Extract the [x, y] coordinate from the center of the cell holding the provided text.  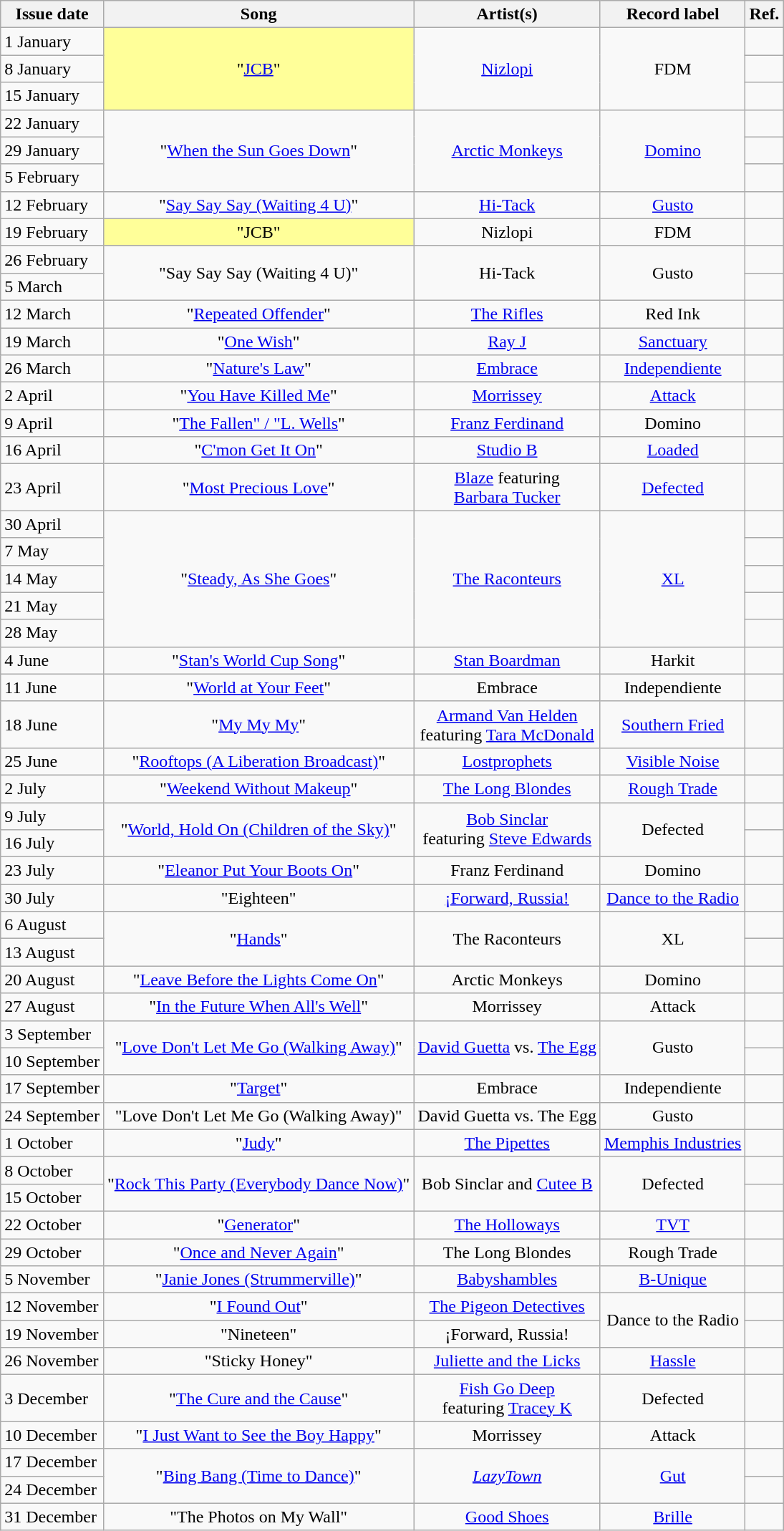
1 October [52, 1143]
"Most Precious Love" [258, 487]
20 August [52, 980]
Gut [672, 1476]
Song [258, 14]
"Bing Bang (Time to Dance)" [258, 1476]
25 June [52, 761]
"The Cure and the Cause" [258, 1398]
22 October [52, 1225]
"Sticky Honey" [258, 1361]
26 March [52, 369]
9 April [52, 423]
6 August [52, 925]
23 April [52, 487]
"You Have Killed Me" [258, 396]
19 February [52, 232]
17 December [52, 1462]
16 April [52, 450]
B-Unique [672, 1280]
"C'mon Get It On" [258, 450]
"Eighteen" [258, 898]
Ref. [765, 14]
Stan Boardman [507, 660]
The Holloways [507, 1225]
"Target" [258, 1088]
Brille [672, 1517]
24 September [52, 1116]
"Generator" [258, 1225]
"Eleanor Put Your Boots On" [258, 871]
"Once and Never Again" [258, 1252]
"I Just Want to See the Boy Happy" [258, 1435]
"World at Your Feet" [258, 687]
Studio B [507, 450]
Hassle [672, 1361]
"Stan's World Cup Song" [258, 660]
13 August [52, 952]
"Judy" [258, 1143]
22 January [52, 123]
"I Found Out" [258, 1307]
12 February [52, 205]
29 October [52, 1252]
Harkit [672, 660]
Ray J [507, 342]
TVT [672, 1225]
Red Ink [672, 314]
8 January [52, 69]
17 September [52, 1088]
"Repeated Offender" [258, 314]
9 July [52, 816]
"Hands" [258, 939]
21 May [52, 606]
2 July [52, 788]
26 February [52, 259]
8 October [52, 1170]
12 March [52, 314]
"The Fallen" / "L. Wells" [258, 423]
The Pipettes [507, 1143]
28 May [52, 633]
1 January [52, 42]
"World, Hold On (Children of the Sky)" [258, 829]
18 June [52, 725]
Bob Sinclar and Cutee B [507, 1184]
Juliette and the Licks [507, 1361]
Lostprophets [507, 761]
"Rock This Party (Everybody Dance Now)" [258, 1184]
"Steady, As She Goes" [258, 579]
27 August [52, 1007]
The Pigeon Detectives [507, 1307]
3 September [52, 1034]
19 November [52, 1334]
LazyTown [507, 1476]
"When the Sun Goes Down" [258, 150]
4 June [52, 660]
Memphis Industries [672, 1143]
Good Shoes [507, 1517]
30 April [52, 524]
29 January [52, 150]
"Leave Before the Lights Come On" [258, 980]
3 December [52, 1398]
7 May [52, 551]
5 November [52, 1280]
Issue date [52, 14]
30 July [52, 898]
"Janie Jones (Strummerville)" [258, 1280]
Artist(s) [507, 14]
2 April [52, 396]
15 October [52, 1197]
12 November [52, 1307]
24 December [52, 1489]
Visible Noise [672, 761]
"Nineteen" [258, 1334]
The Rifles [507, 314]
19 March [52, 342]
"Weekend Without Makeup" [258, 788]
Bob Sinclarfeaturing Steve Edwards [507, 829]
5 March [52, 286]
Fish Go Deepfeaturing Tracey K [507, 1398]
5 February [52, 178]
10 December [52, 1435]
11 June [52, 687]
Southern Fried [672, 725]
Armand Van Heldenfeaturing Tara McDonald [507, 725]
15 January [52, 96]
31 December [52, 1517]
"My My My" [258, 725]
Record label [672, 14]
Loaded [672, 450]
"In the Future When All's Well" [258, 1007]
10 September [52, 1061]
16 July [52, 844]
26 November [52, 1361]
Sanctuary [672, 342]
23 July [52, 871]
Blaze featuringBarbara Tucker [507, 487]
"Rooftops (A Liberation Broadcast)" [258, 761]
"The Photos on My Wall" [258, 1517]
14 May [52, 579]
"One Wish" [258, 342]
"Nature's Law" [258, 369]
Babyshambles [507, 1280]
